Identify which cell holds the provided text, then report its (X, Y) central coordinate. 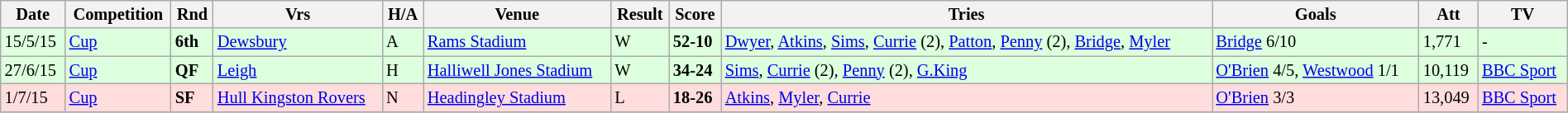
H (403, 70)
1/7/15 (33, 97)
Hull Kingston Rovers (298, 97)
A (403, 42)
Rnd (192, 14)
10,119 (1449, 70)
Result (640, 14)
Goals (1316, 14)
N (403, 97)
27/6/15 (33, 70)
Tries (967, 14)
13,049 (1449, 97)
6th (192, 42)
- (1523, 42)
Headingley Stadium (517, 97)
QF (192, 70)
O'Brien 3/3 (1316, 97)
Rams Stadium (517, 42)
Att (1449, 14)
Sims, Currie (2), Penny (2), G.King (967, 70)
Score (695, 14)
L (640, 97)
Bridge 6/10 (1316, 42)
Halliwell Jones Stadium (517, 70)
Venue (517, 14)
1,771 (1449, 42)
Date (33, 14)
Leigh (298, 70)
Atkins, Myler, Currie (967, 97)
15/5/15 (33, 42)
Vrs (298, 14)
Dewsbury (298, 42)
18-26 (695, 97)
34-24 (695, 70)
TV (1523, 14)
Competition (118, 14)
Dwyer, Atkins, Sims, Currie (2), Patton, Penny (2), Bridge, Myler (967, 42)
H/A (403, 14)
O'Brien 4/5, Westwood 1/1 (1316, 70)
SF (192, 97)
52-10 (695, 42)
